Locate the cell with the specified text and output its [x, y] center coordinate. 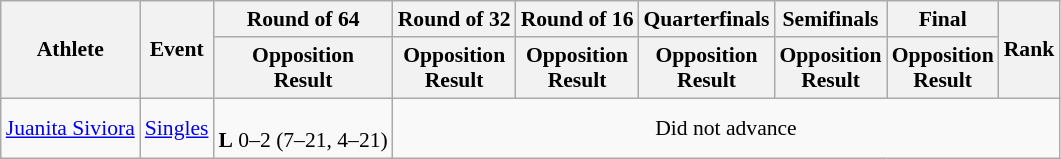
Rank [1030, 50]
Singles [177, 128]
L 0–2 (7–21, 4–21) [302, 128]
Event [177, 50]
Quarterfinals [706, 19]
Juanita Siviora [70, 128]
Final [943, 19]
Round of 64 [302, 19]
Round of 32 [454, 19]
Semifinals [831, 19]
Round of 16 [578, 19]
Did not advance [726, 128]
Athlete [70, 50]
